Scan for the cell matching the given text and deliver its (x, y) coordinate at center. 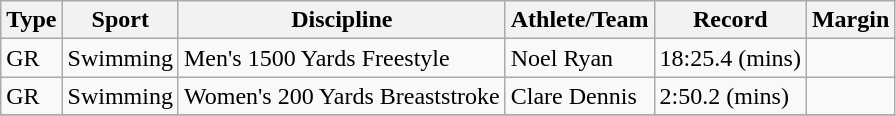
18:25.4 (mins) (730, 58)
Athlete/Team (580, 20)
Noel Ryan (580, 58)
Discipline (342, 20)
2:50.2 (mins) (730, 96)
Record (730, 20)
Margin (850, 20)
Type (32, 20)
Men's 1500 Yards Freestyle (342, 58)
Women's 200 Yards Breaststroke (342, 96)
Sport (120, 20)
Clare Dennis (580, 96)
